Locate the cell with the specified text and output its (X, Y) center coordinate. 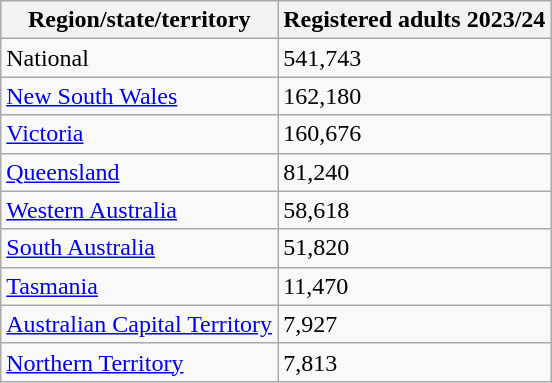
541,743 (414, 58)
Victoria (140, 134)
New South Wales (140, 96)
Australian Capital Territory (140, 324)
58,618 (414, 210)
51,820 (414, 248)
81,240 (414, 172)
Western Australia (140, 210)
7,813 (414, 362)
National (140, 58)
7,927 (414, 324)
162,180 (414, 96)
11,470 (414, 286)
Northern Territory (140, 362)
South Australia (140, 248)
Tasmania (140, 286)
Registered adults 2023/24 (414, 20)
Queensland (140, 172)
160,676 (414, 134)
Region/state/territory (140, 20)
